Return the [x, y] coordinate for the center point of the cell that contains the specified text.  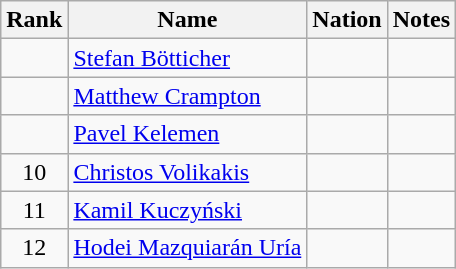
Hodei Mazquiarán Uría [188, 248]
Matthew Crampton [188, 96]
Kamil Kuczyński [188, 210]
Rank [34, 20]
Pavel Kelemen [188, 134]
Christos Volikakis [188, 172]
Notes [421, 20]
Name [188, 20]
10 [34, 172]
Stefan Bötticher [188, 58]
Nation [347, 20]
11 [34, 210]
12 [34, 248]
